Extract the [x, y] coordinate from the center of the cell holding the provided text.  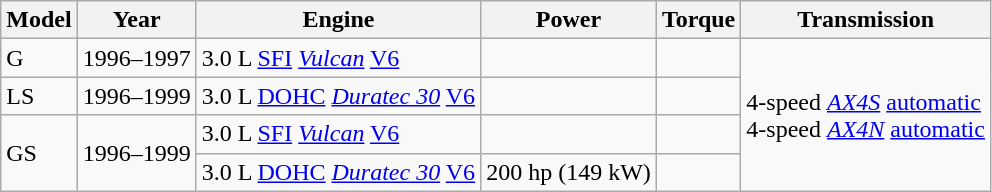
Power [569, 20]
Transmission [866, 20]
G [39, 58]
Year [136, 20]
200 hp (149 kW) [569, 172]
Torque [698, 20]
4-speed AX4S automatic4-speed AX4N automatic [866, 115]
Engine [338, 20]
GS [39, 153]
Model [39, 20]
LS [39, 96]
1996–1997 [136, 58]
